Output the (x, y) coordinate of the center of the cell containing the given text.  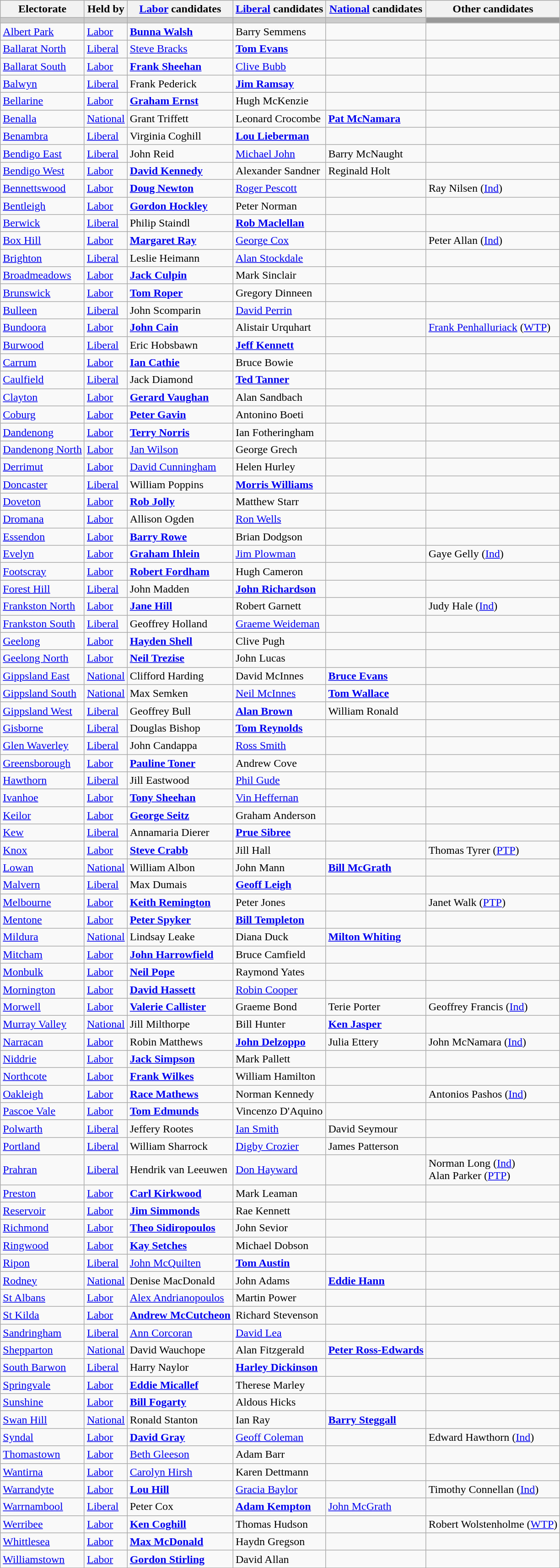
Morwell (43, 1007)
John Sevior (279, 1228)
Bunna Walsh (180, 32)
Richard Stevenson (279, 1315)
Eddie Micallef (180, 1385)
Matthew Starr (279, 502)
Benalla (43, 119)
Alan Fitzgerald (279, 1350)
Geoff Leigh (279, 885)
Northcote (43, 1077)
Syndal (43, 1437)
Derrimut (43, 467)
Peter Norman (279, 205)
Judy Hale (Ind) (493, 606)
Norman Kennedy (279, 1094)
Portland (43, 1146)
Geoffrey Bull (180, 711)
Neil Pope (180, 972)
Max McDonald (180, 1541)
John Cain (180, 328)
Labor candidates (180, 9)
Shepparton (43, 1350)
Greensborough (43, 763)
Bundoora (43, 328)
Doug Newton (180, 188)
Peter Jones (279, 902)
Douglas Bishop (180, 728)
Reservoir (43, 1211)
Keilor (43, 815)
Reginald Holt (376, 171)
Thomas Hudson (279, 1524)
Neil McInnes (279, 693)
Max Dumais (180, 885)
Lou Lieberman (279, 136)
David Wauchope (180, 1350)
Oakleigh (43, 1094)
Hendrik van Leeuwen (180, 1169)
Pascoe Vale (43, 1111)
Martin Power (279, 1298)
Thomas Tyrer (PTP) (493, 850)
Valerie Callister (180, 1007)
Carl Kirkwood (180, 1193)
John Reid (180, 153)
Jan Wilson (180, 449)
William Albon (180, 868)
Ballarat North (43, 49)
Ballarat South (43, 66)
Gisborne (43, 728)
Julia Ettery (376, 1042)
Tom Reynolds (279, 728)
Bennettswood (43, 188)
Peter Allan (Ind) (493, 241)
Robin Cooper (279, 989)
Terry Norris (180, 432)
Jim Simmonds (180, 1211)
Ian Fotheringham (279, 432)
Berwick (43, 223)
Digby Crozier (279, 1146)
George Seitz (180, 815)
Benambra (43, 136)
Carolyn Hirsh (180, 1472)
Jeff Kennett (279, 345)
Knox (43, 850)
Jane Hill (180, 606)
Gordon Hockley (180, 205)
Eddie Hann (376, 1280)
Caulfield (43, 380)
Hugh Cameron (279, 571)
Therese Marley (279, 1385)
Frank Penhalluriack (WTP) (493, 328)
Prue Sibree (279, 833)
Gippsland East (43, 676)
Prahran (43, 1169)
Adam Kempton (279, 1507)
John McQuilten (180, 1263)
Mark Pallett (279, 1059)
Other candidates (493, 9)
David Hassett (180, 989)
Wantirna (43, 1472)
Evelyn (43, 554)
Bruce Camfield (279, 954)
Brunswick (43, 293)
William Sharrock (180, 1146)
Ken Coghill (180, 1524)
Doncaster (43, 485)
Bentleigh (43, 205)
Eric Hobsbawn (180, 345)
Gippsland South (43, 693)
Warrandyte (43, 1489)
Annamaria Dierer (180, 833)
Philip Staindl (180, 223)
Geoffrey Holland (180, 624)
Grant Triffett (180, 119)
Graham Ihlein (180, 554)
Mentone (43, 920)
Robert Wolstenholme (WTP) (493, 1524)
Bill Hunter (279, 1024)
Springvale (43, 1385)
Burwood (43, 345)
Antonios Pashos (Ind) (493, 1094)
Harley Dickinson (279, 1368)
Bill McGrath (376, 868)
Mark Leaman (279, 1193)
Keith Remington (180, 902)
Mildura (43, 937)
Ringwood (43, 1245)
South Barwon (43, 1368)
Footscray (43, 571)
John Lucas (279, 658)
Mark Sinclair (279, 275)
Thomastown (43, 1455)
Neil Trezise (180, 658)
Ivanhoe (43, 798)
Peter Spyker (180, 920)
Gracia Baylor (279, 1489)
Hawthorn (43, 781)
Vin Heffernan (279, 798)
Barry Rowe (180, 537)
Tom Edmunds (180, 1111)
Barry McNaught (376, 153)
Tom Roper (180, 293)
Alexander Sandner (279, 171)
Robert Garnett (279, 606)
Doveton (43, 502)
Rob Maclellan (279, 223)
Bendigo West (43, 171)
Max Semken (180, 693)
John Scomparin (180, 310)
David Allan (279, 1559)
Tony Sheehan (180, 798)
Alistair Urquhart (279, 328)
Karen Dettmann (279, 1472)
John Harrowfield (180, 954)
John Richardson (279, 589)
Mornington (43, 989)
Geoff Coleman (279, 1437)
Ian Smith (279, 1129)
Geelong (43, 641)
Diana Duck (279, 937)
Ken Jasper (376, 1024)
Clive Pugh (279, 641)
Jack Simpson (180, 1059)
Gregory Dinneen (279, 293)
Kew (43, 833)
Haydn Gregson (279, 1541)
Sandringham (43, 1333)
Forest Hill (43, 589)
Jack Diamond (180, 380)
Ron Wells (279, 519)
Alex Andrianopoulos (180, 1298)
Bill Templeton (279, 920)
John Candappa (180, 745)
William Hamilton (279, 1077)
Race Mathews (180, 1094)
Jim Ramsay (279, 84)
Box Hill (43, 241)
Frank Wilkes (180, 1077)
Electorate (43, 9)
Swan Hill (43, 1420)
Rae Kennett (279, 1211)
Ronald Stanton (180, 1420)
Terie Porter (376, 1007)
Ripon (43, 1263)
Roger Pescott (279, 188)
Michael Dobson (279, 1245)
Polwarth (43, 1129)
Liberal candidates (279, 9)
Gerard Vaughan (180, 397)
Graham Anderson (279, 815)
David Gray (180, 1437)
Gaye Gelly (Ind) (493, 554)
Edward Hawthorn (Ind) (493, 1437)
Denise MacDonald (180, 1280)
Peter Cox (180, 1507)
Held by (106, 9)
Niddrie (43, 1059)
Sunshine (43, 1402)
Beth Gleeson (180, 1455)
Ted Tanner (279, 380)
Vincenzo D'Aquino (279, 1111)
Dandenong North (43, 449)
David Cunningham (180, 467)
Andrew Cove (279, 763)
Lindsay Leake (180, 937)
James Patterson (376, 1146)
St Kilda (43, 1315)
Balwyn (43, 84)
Bellarine (43, 101)
Jill Hall (279, 850)
Margaret Ray (180, 241)
Gordon Stirling (180, 1559)
Steve Bracks (180, 49)
National candidates (376, 9)
Murray Valley (43, 1024)
Alan Sandbach (279, 397)
Peter Gavin (180, 415)
Hugh McKenzie (279, 101)
Broadmeadows (43, 275)
John Adams (279, 1280)
Frankston North (43, 606)
Andrew McCutcheon (180, 1315)
Lou Hill (180, 1489)
Jeffery Rootes (180, 1129)
Monbulk (43, 972)
John McNamara (Ind) (493, 1042)
Pauline Toner (180, 763)
Phil Gude (279, 781)
Janet Walk (PTP) (493, 902)
Essendon (43, 537)
John McGrath (376, 1507)
John Mann (279, 868)
Aldous Hicks (279, 1402)
Virginia Coghill (180, 136)
John Delzoppo (279, 1042)
Tom Wallace (376, 693)
Tom Austin (279, 1263)
Barry Steggall (376, 1420)
Brian Dodgson (279, 537)
Timothy Connellan (Ind) (493, 1489)
David Seymour (376, 1129)
Dandenong (43, 432)
Norman Long (Ind) Alan Parker (PTP) (493, 1169)
Carrum (43, 362)
Glen Waverley (43, 745)
Brighton (43, 258)
Leslie Heimann (180, 258)
Ann Corcoran (180, 1333)
Geoffrey Francis (Ind) (493, 1007)
Rob Jolly (180, 502)
Pat McNamara (376, 119)
Bulleen (43, 310)
Harry Naylor (180, 1368)
Jill Eastwood (180, 781)
Williamstown (43, 1559)
Morris Williams (279, 485)
Graeme Bond (279, 1007)
Mitcham (43, 954)
Ian Ray (279, 1420)
Barry Semmens (279, 32)
Frank Sheehan (180, 66)
Narracan (43, 1042)
William Poppins (180, 485)
Lowan (43, 868)
Geelong North (43, 658)
Graham Ernst (180, 101)
St Albans (43, 1298)
Robin Matthews (180, 1042)
George Cox (279, 241)
Bill Fogarty (180, 1402)
Jill Milthorpe (180, 1024)
Bruce Evans (376, 676)
Allison Ogden (180, 519)
Helen Hurley (279, 467)
Albert Park (43, 32)
Alan Stockdale (279, 258)
Rodney (43, 1280)
Milton Whiting (376, 937)
John Madden (180, 589)
David Perrin (279, 310)
Melbourne (43, 902)
Alan Brown (279, 711)
David Kennedy (180, 171)
Peter Ross-Edwards (376, 1350)
Bruce Bowie (279, 362)
Richmond (43, 1228)
David Lea (279, 1333)
Kay Setches (180, 1245)
Clifford Harding (180, 676)
Hayden Shell (180, 641)
Don Hayward (279, 1169)
Gippsland West (43, 711)
Malvern (43, 885)
Ross Smith (279, 745)
Warrnambool (43, 1507)
Robert Fordham (180, 571)
David McInnes (279, 676)
Theo Sidiropoulos (180, 1228)
Jim Plowman (279, 554)
Bendigo East (43, 153)
Dromana (43, 519)
Tom Evans (279, 49)
Adam Barr (279, 1455)
Jack Culpin (180, 275)
Coburg (43, 415)
George Grech (279, 449)
Steve Crabb (180, 850)
Leonard Crocombe (279, 119)
Antonino Boeti (279, 415)
Werribee (43, 1524)
Graeme Weideman (279, 624)
William Ronald (376, 711)
Preston (43, 1193)
Whittlesea (43, 1541)
Clayton (43, 397)
Frankston South (43, 624)
Frank Pederick (180, 84)
Ray Nilsen (Ind) (493, 188)
Ian Cathie (180, 362)
Raymond Yates (279, 972)
Michael John (279, 153)
Clive Bubb (279, 66)
